Output the [X, Y] coordinate of the center of the cell containing the given text.  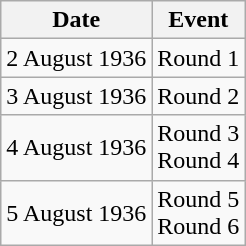
3 August 1936 [76, 96]
Round 1 [198, 58]
Round 3Round 4 [198, 148]
4 August 1936 [76, 148]
2 August 1936 [76, 58]
Round 5Round 6 [198, 212]
Date [76, 20]
Event [198, 20]
Round 2 [198, 96]
5 August 1936 [76, 212]
